From the cell containing the given text, extract its center point as (X, Y) coordinate. 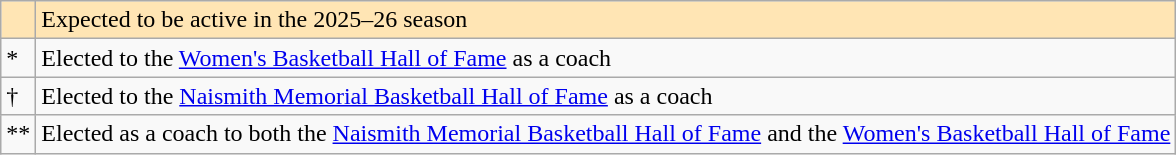
Elected as a coach to both the Naismith Memorial Basketball Hall of Fame and the Women's Basketball Hall of Fame (606, 134)
Elected to the Naismith Memorial Basketball Hall of Fame as a coach (606, 96)
** (18, 134)
Elected to the Women's Basketball Hall of Fame as a coach (606, 58)
Expected to be active in the 2025–26 season (606, 20)
† (18, 96)
* (18, 58)
